Pinpoint the cell where the given text exists, returning its [x, y] midpoint coordinate. 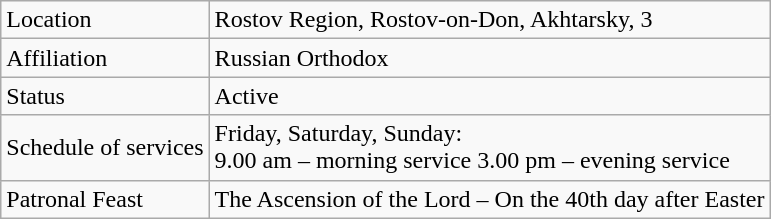
Location [105, 20]
Patronal Feast [105, 199]
The Ascension of the Lord – On the 40th day after Easter [490, 199]
Affiliation [105, 58]
Active [490, 96]
Rostov Region, Rostov-on-Don, Akhtarsky, 3 [490, 20]
Friday, Saturday, Sunday:9.00 am – morning service 3.00 pm – evening service [490, 148]
Schedule of services [105, 148]
Russian Orthodox [490, 58]
Status [105, 96]
